Pinpoint the cell where the given text exists, returning its (x, y) midpoint coordinate. 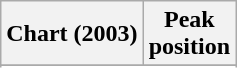
Peakposition (189, 34)
Chart (2003) (72, 34)
